Scan for the cell matching the given text and deliver its (x, y) coordinate at center. 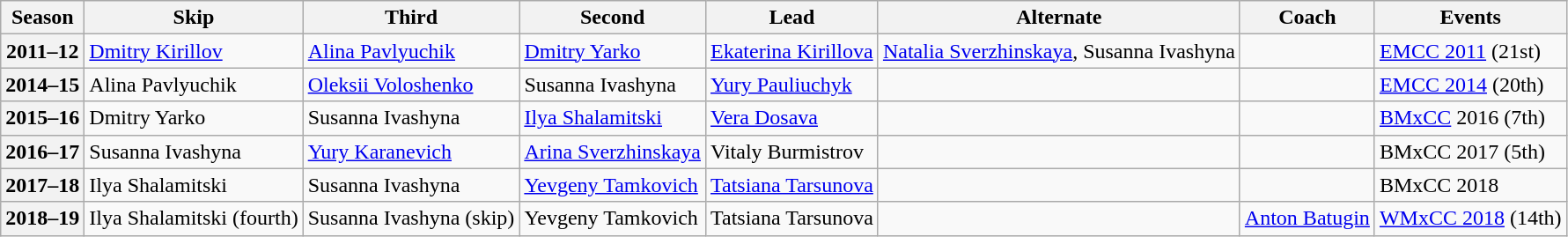
Vera Dosava (792, 118)
Ekaterina Kirillova (792, 51)
2015–16 (42, 118)
Anton Batugin (1307, 218)
Lead (792, 18)
BMxCC 2017 (5th) (1470, 152)
Susanna Ivashyna (skip) (411, 218)
EMCC 2014 (20th) (1470, 85)
2017–18 (42, 185)
2011–12 (42, 51)
2014–15 (42, 85)
Skip (194, 18)
Second (613, 18)
Dmitry Kirillov (194, 51)
EMCC 2011 (21st) (1470, 51)
Coach (1307, 18)
WMxCC 2018 (14th) (1470, 218)
Events (1470, 18)
Vitaly Burmistrov (792, 152)
Oleksii Voloshenko (411, 85)
Yury Karanevich (411, 152)
Yury Pauliuchyk (792, 85)
2016–17 (42, 152)
Natalia Sverzhinskaya, Susanna Ivashyna (1058, 51)
2018–19 (42, 218)
BMxCC 2018 (1470, 185)
Arina Sverzhinskaya (613, 152)
Third (411, 18)
Ilya Shalamitski (fourth) (194, 218)
Season (42, 18)
Alternate (1058, 18)
BMxCC 2016 (7th) (1470, 118)
